For the text-containing cell, return its midpoint in (x, y) coordinate format. 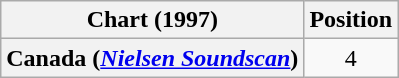
4 (351, 58)
Chart (1997) (152, 20)
Canada (Nielsen Soundscan) (152, 58)
Position (351, 20)
